Find where the given text appears and provide that cell's center as [X, Y] coordinate. 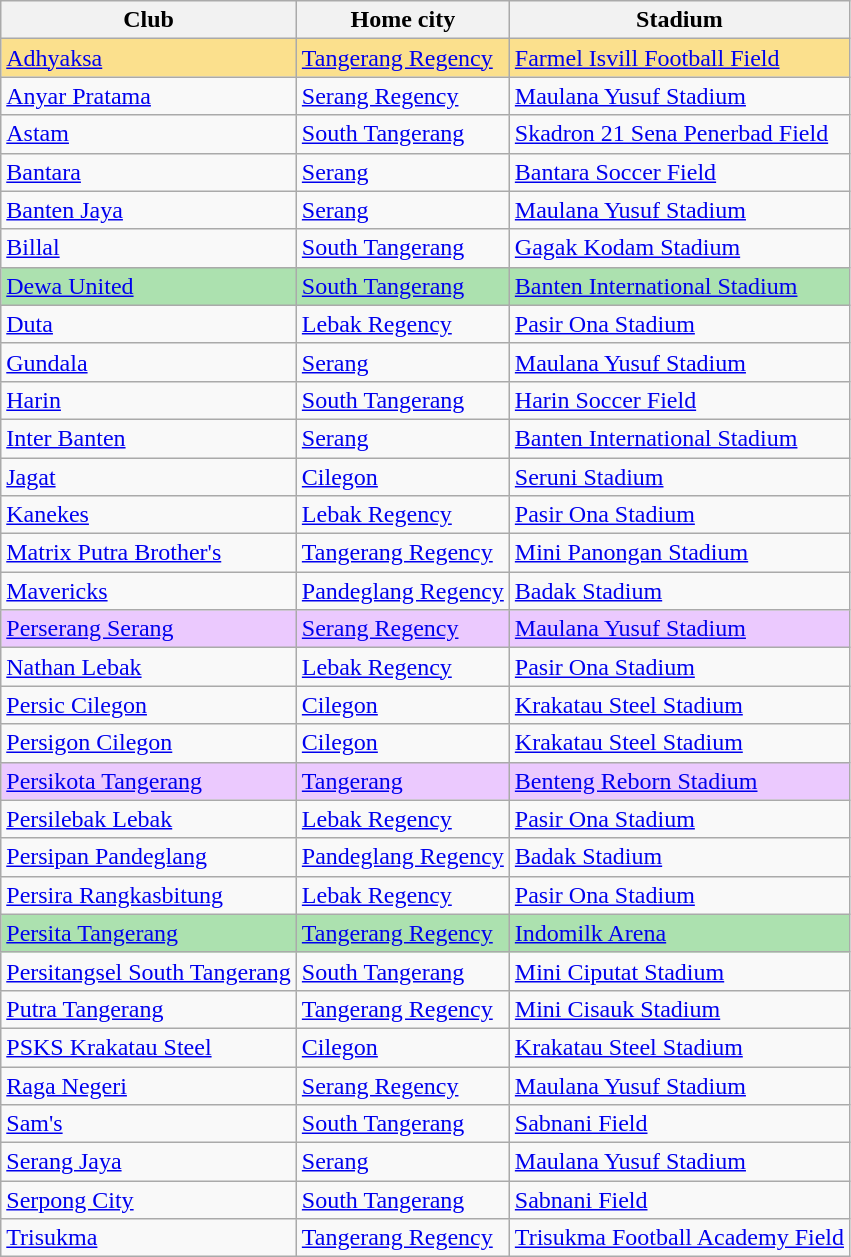
Billal [149, 248]
Persic Cilegon [149, 705]
Matrix Putra Brother's [149, 553]
Skadron 21 Sena Penerbad Field [679, 134]
Mini Cisauk Stadium [679, 1009]
Trisukma [149, 1238]
Putra Tangerang [149, 1009]
Club [149, 20]
Stadium [679, 20]
Adhyaksa [149, 58]
Jagat [149, 477]
Persita Tangerang [149, 933]
Mini Ciputat Stadium [679, 971]
Tangerang [402, 781]
Persira Rangkasbitung [149, 895]
Bantara [149, 172]
Dewa United [149, 286]
Bantara Soccer Field [679, 172]
Benteng Reborn Stadium [679, 781]
Persikota Tangerang [149, 781]
Persilebak Lebak [149, 819]
Indomilk Arena [679, 933]
PSKS Krakatau Steel [149, 1047]
Kanekes [149, 515]
Raga Negeri [149, 1085]
Astam [149, 134]
Trisukma Football Academy Field [679, 1238]
Gundala [149, 362]
Serpong City [149, 1200]
Duta [149, 324]
Harin Soccer Field [679, 400]
Inter Banten [149, 438]
Anyar Pratama [149, 96]
Sam's [149, 1124]
Persigon Cilegon [149, 743]
Persitangsel South Tangerang [149, 971]
Harin [149, 400]
Mini Panongan Stadium [679, 553]
Farmel Isvill Football Field [679, 58]
Gagak Kodam Stadium [679, 248]
Serang Jaya [149, 1162]
Perserang Serang [149, 629]
Home city [402, 20]
Banten Jaya [149, 210]
Persipan Pandeglang [149, 857]
Nathan Lebak [149, 667]
Seruni Stadium [679, 477]
Mavericks [149, 591]
